Capture the cell that displays the provided text and extract its [X, Y] central coordinate. 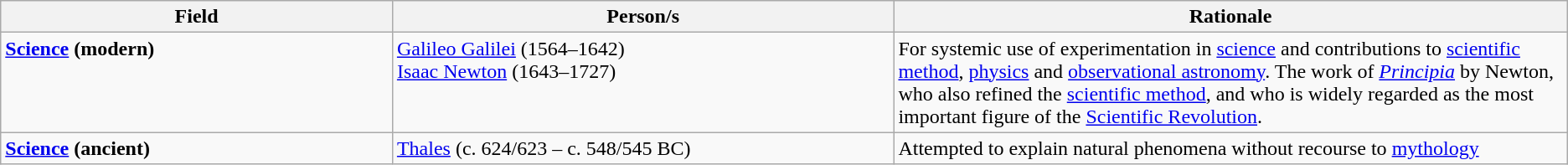
Field [197, 17]
Attempted to explain natural phenomena without recourse to mythology [1230, 148]
Science (ancient) [197, 148]
Person/s [643, 17]
Rationale [1230, 17]
Science (modern) [197, 82]
Galileo Galilei (1564–1642)Isaac Newton (1643–1727) [643, 82]
Thales (c. 624/623 – c. 548/545 BC) [643, 148]
